Return the [x, y] coordinate for the center point of the cell that contains the specified text.  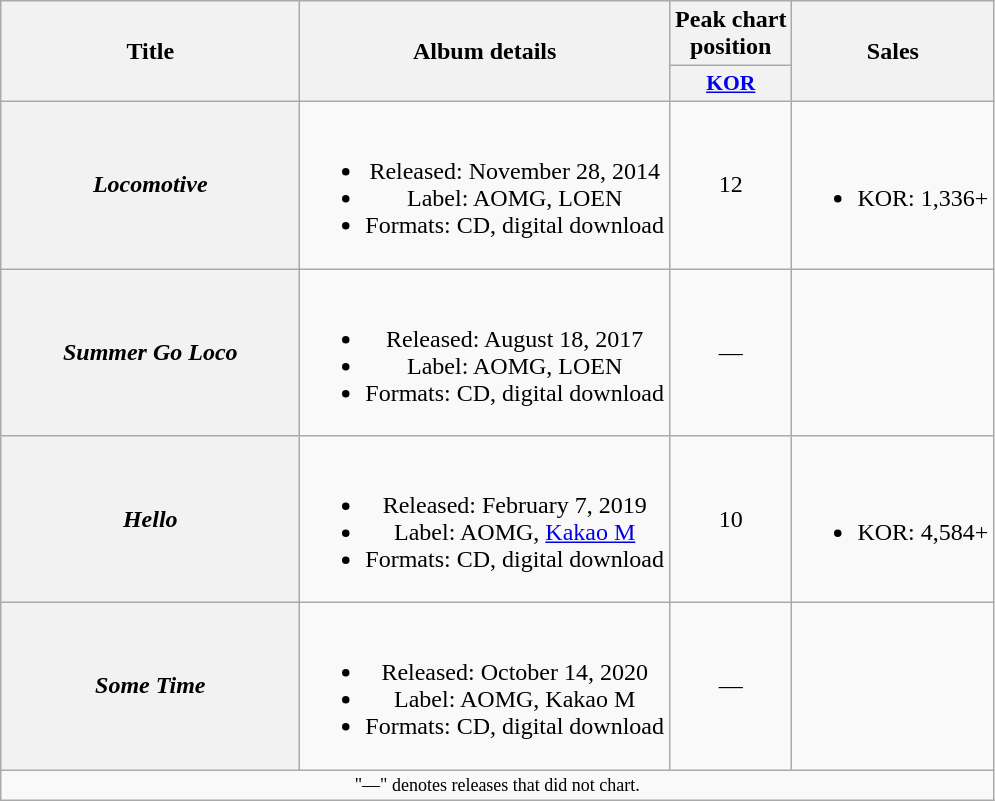
Some Time [150, 686]
Locomotive [150, 184]
Released: August 18, 2017Label: AOMG, LOENFormats: CD, digital download [485, 352]
"—" denotes releases that did not chart. [498, 786]
Sales [893, 52]
Album details [485, 52]
KOR: 1,336+ [893, 184]
Released: November 28, 2014Label: AOMG, LOENFormats: CD, digital download [485, 184]
Summer Go Loco [150, 352]
KOR: 4,584+ [893, 520]
10 [731, 520]
Released: February 7, 2019Label: AOMG, Kakao MFormats: CD, digital download [485, 520]
Released: October 14, 2020Label: AOMG, Kakao MFormats: CD, digital download [485, 686]
Title [150, 52]
KOR [731, 84]
Peak chartposition [731, 34]
12 [731, 184]
Hello [150, 520]
